Find where the given text appears and provide that cell's center as (X, Y) coordinate. 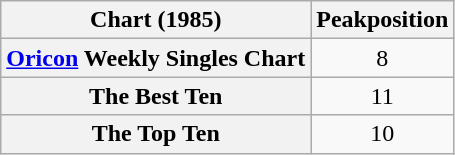
Oricon Weekly Singles Chart (156, 58)
8 (382, 58)
The Best Ten (156, 96)
10 (382, 134)
Chart (1985) (156, 20)
11 (382, 96)
Peakposition (382, 20)
The Top Ten (156, 134)
